Search for the cell housing the specified text and yield its [X, Y] center coordinate. 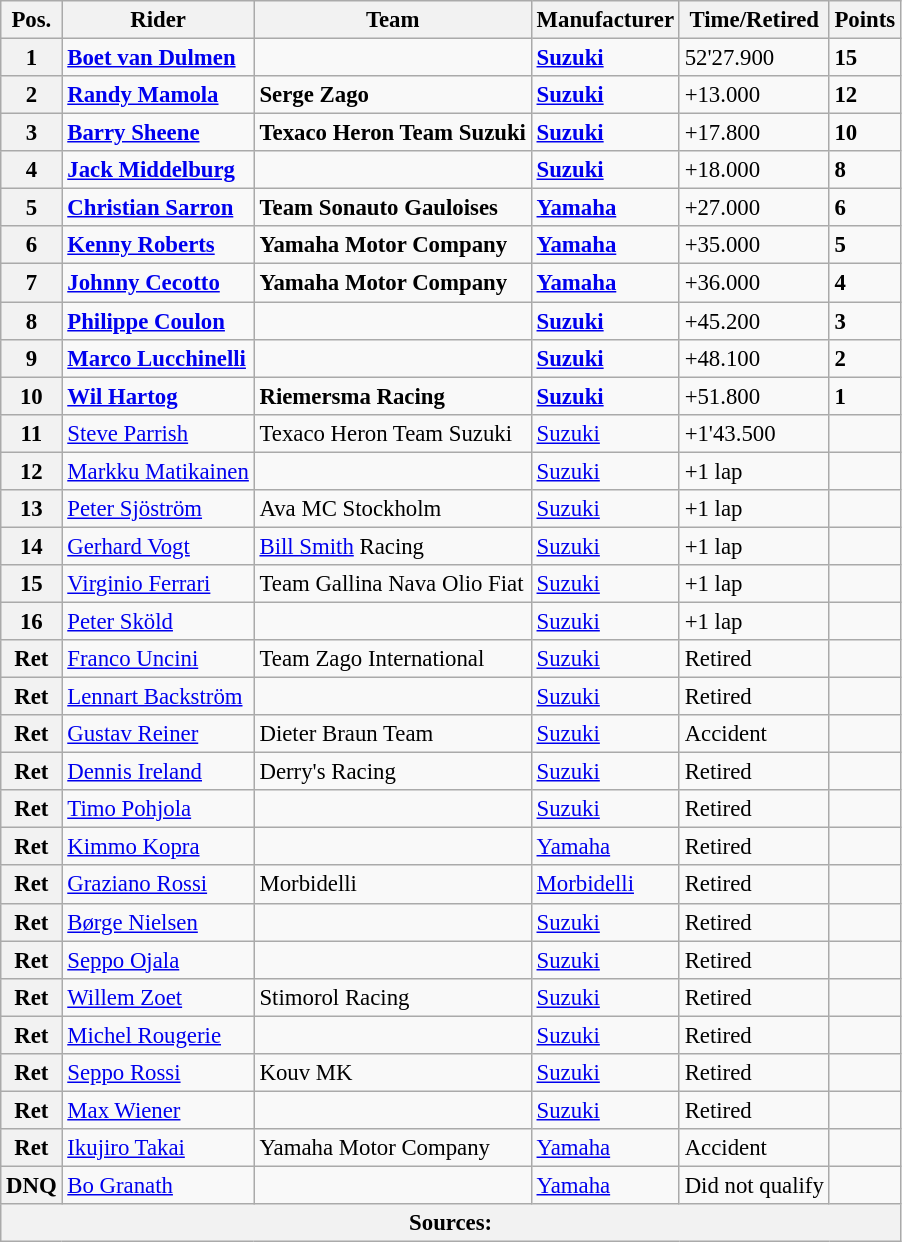
+13.000 [754, 95]
+36.000 [754, 283]
Derry's Racing [392, 772]
+51.800 [754, 396]
Boet van Dulmen [158, 58]
Graziano Rossi [158, 885]
+48.100 [754, 358]
13 [32, 509]
Team Zago International [392, 659]
Børge Nielsen [158, 922]
DNQ [32, 1185]
+45.200 [754, 321]
Dennis Ireland [158, 772]
Gerhard Vogt [158, 546]
Randy Mamola [158, 95]
Stimorol Racing [392, 997]
Manufacturer [605, 20]
Ava MC Stockholm [392, 509]
16 [32, 621]
Markku Matikainen [158, 471]
Riemersma Racing [392, 396]
Jack Middelburg [158, 170]
Johnny Cecotto [158, 283]
Did not qualify [754, 1185]
Ikujiro Takai [158, 1148]
Lennart Backström [158, 697]
Christian Sarron [158, 208]
Franco Uncini [158, 659]
+1'43.500 [754, 433]
Bo Granath [158, 1185]
Max Wiener [158, 1110]
9 [32, 358]
+27.000 [754, 208]
Kouv MK [392, 1073]
Team [392, 20]
Steve Parrish [158, 433]
Peter Sköld [158, 621]
Wil Hartog [158, 396]
Bill Smith Racing [392, 546]
Kimmo Kopra [158, 847]
Pos. [32, 20]
Gustav Reiner [158, 734]
Team Gallina Nava Olio Fiat [392, 584]
Virginio Ferrari [158, 584]
Points [864, 20]
Barry Sheene [158, 133]
52'27.900 [754, 58]
Peter Sjöström [158, 509]
7 [32, 283]
Seppo Rossi [158, 1073]
Team Sonauto Gauloises [392, 208]
+35.000 [754, 245]
Seppo Ojala [158, 960]
Time/Retired [754, 20]
Marco Lucchinelli [158, 358]
11 [32, 433]
14 [32, 546]
+18.000 [754, 170]
Kenny Roberts [158, 245]
Rider [158, 20]
Willem Zoet [158, 997]
Timo Pohjola [158, 809]
Serge Zago [392, 95]
Sources: [451, 1223]
Michel Rougerie [158, 1035]
+17.800 [754, 133]
Dieter Braun Team [392, 734]
Philippe Coulon [158, 321]
